Detect which cell encompasses the target text, then output its [x, y] center coordinate. 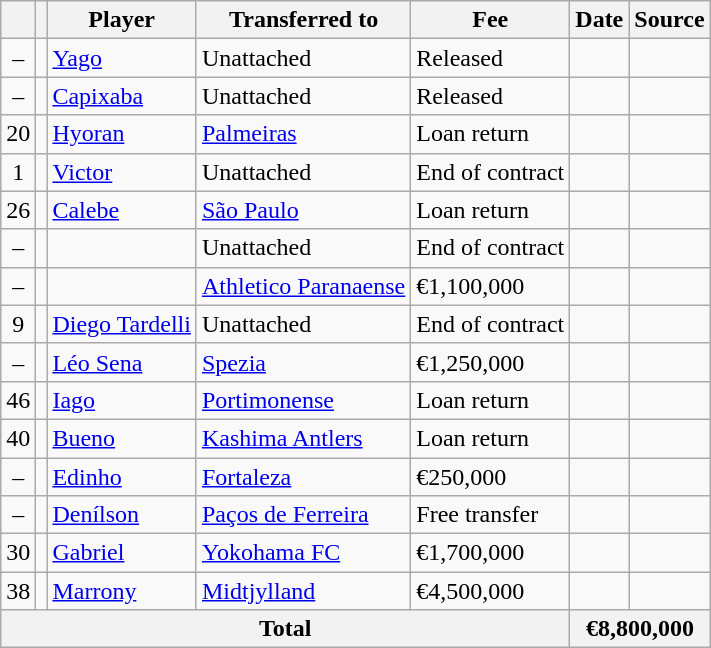
Calebe [122, 210]
Date [600, 20]
Bueno [122, 438]
Fee [490, 20]
46 [18, 400]
€1,100,000 [490, 286]
Hyoran [122, 134]
26 [18, 210]
38 [18, 591]
Midtjylland [303, 591]
40 [18, 438]
Denílson [122, 515]
€8,800,000 [640, 629]
Victor [122, 172]
1 [18, 172]
Source [670, 20]
Paços de Ferreira [303, 515]
Portimonense [303, 400]
Edinho [122, 477]
Gabriel [122, 553]
Player [122, 20]
Total [286, 629]
30 [18, 553]
Léo Sena [122, 362]
Yago [122, 58]
€4,500,000 [490, 591]
Iago [122, 400]
Free transfer [490, 515]
€1,700,000 [490, 553]
Kashima Antlers [303, 438]
Transferred to [303, 20]
€250,000 [490, 477]
São Paulo [303, 210]
20 [18, 134]
Palmeiras [303, 134]
9 [18, 324]
Capixaba [122, 96]
Marrony [122, 591]
Spezia [303, 362]
Yokohama FC [303, 553]
Athletico Paranaense [303, 286]
€1,250,000 [490, 362]
Diego Tardelli [122, 324]
Fortaleza [303, 477]
